Scan for the cell matching the given text and deliver its (x, y) coordinate at center. 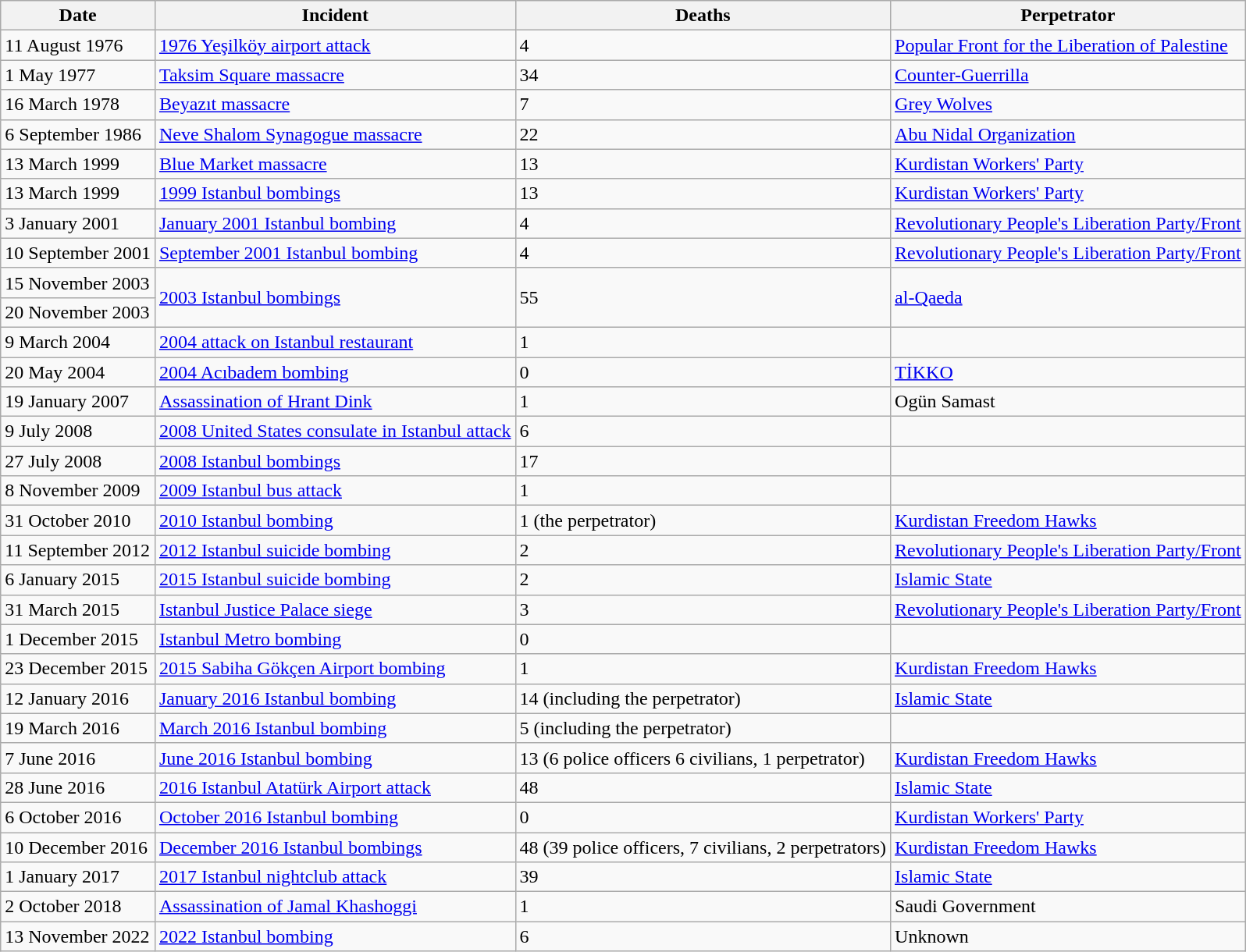
27 July 2008 (78, 461)
2004 attack on Istanbul restaurant (335, 342)
11 September 2012 (78, 550)
13 (6 police officers 6 civilians, 1 perpetrator) (703, 758)
7 June 2016 (78, 758)
Istanbul Justice Palace siege (335, 609)
9 March 2004 (78, 342)
20 May 2004 (78, 372)
39 (703, 877)
20 November 2003 (78, 312)
8 November 2009 (78, 491)
2022 Istanbul bombing (335, 936)
January 2001 Istanbul bombing (335, 223)
1 January 2017 (78, 877)
Neve Shalom Synagogue massacre (335, 134)
2004 Acıbadem bombing (335, 372)
31 October 2010 (78, 520)
3 January 2001 (78, 223)
June 2016 Istanbul bombing (335, 758)
Unknown (1068, 936)
16 March 1978 (78, 105)
19 March 2016 (78, 728)
2003 Istanbul bombings (335, 297)
2015 Istanbul suicide bombing (335, 580)
1999 Istanbul bombings (335, 194)
11 August 1976 (78, 45)
55 (703, 297)
1 May 1977 (78, 75)
5 (including the perpetrator) (703, 728)
2 October 2018 (78, 907)
7 (703, 105)
Date (78, 16)
2009 Istanbul bus attack (335, 491)
28 June 2016 (78, 787)
Istanbul Metro bombing (335, 639)
Saudi Government (1068, 907)
Abu Nidal Organization (1068, 134)
Incident (335, 16)
Ogün Samast (1068, 402)
2008 United States consulate in Istanbul attack (335, 432)
2017 Istanbul nightclub attack (335, 877)
January 2016 Istanbul bombing (335, 698)
13 November 2022 (78, 936)
12 January 2016 (78, 698)
March 2016 Istanbul bombing (335, 728)
19 January 2007 (78, 402)
2015 Sabiha Gökçen Airport bombing (335, 669)
1976 Yeşilköy airport attack (335, 45)
2008 Istanbul bombings (335, 461)
2016 Istanbul Atatürk Airport attack (335, 787)
6 January 2015 (78, 580)
TİKKO (1068, 372)
48 (39 police officers, 7 civilians, 2 perpetrators) (703, 847)
6 October 2016 (78, 817)
Assassination of Jamal Khashoggi (335, 907)
17 (703, 461)
October 2016 Istanbul bombing (335, 817)
15 November 2003 (78, 282)
Deaths (703, 16)
9 July 2008 (78, 432)
Popular Front for the Liberation of Palestine (1068, 45)
Perpetrator (1068, 16)
10 September 2001 (78, 253)
Counter-Guerrilla (1068, 75)
Assassination of Hrant Dink (335, 402)
6 September 1986 (78, 134)
3 (703, 609)
48 (703, 787)
34 (703, 75)
1 (the perpetrator) (703, 520)
2010 Istanbul bombing (335, 520)
al-Qaeda (1068, 297)
14 (including the perpetrator) (703, 698)
Taksim Square massacre (335, 75)
December 2016 Istanbul bombings (335, 847)
2012 Istanbul suicide bombing (335, 550)
31 March 2015 (78, 609)
Blue Market massacre (335, 164)
10 December 2016 (78, 847)
22 (703, 134)
23 December 2015 (78, 669)
1 December 2015 (78, 639)
Grey Wolves (1068, 105)
Beyazıt massacre (335, 105)
September 2001 Istanbul bombing (335, 253)
